Scan for the cell matching the given text and deliver its (x, y) coordinate at center. 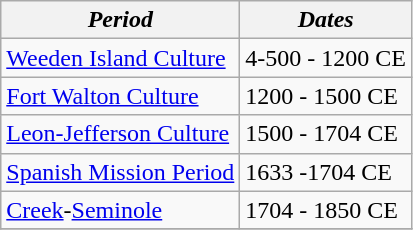
1704 - 1850 CE (326, 210)
Leon-Jefferson Culture (120, 134)
1633 -1704 CE (326, 172)
Fort Walton Culture (120, 96)
1500 - 1704 CE (326, 134)
1200 - 1500 CE (326, 96)
Period (120, 20)
Spanish Mission Period (120, 172)
Weeden Island Culture (120, 58)
Creek-Seminole (120, 210)
Dates (326, 20)
4-500 - 1200 CE (326, 58)
